Pinpoint the cell where the given text exists, returning its [X, Y] midpoint coordinate. 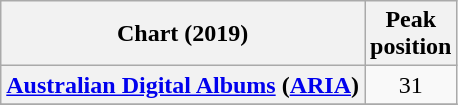
31 [411, 85]
Australian Digital Albums (ARIA) [183, 85]
Peakposition [411, 34]
Chart (2019) [183, 34]
